Capture the cell that displays the provided text and extract its [X, Y] central coordinate. 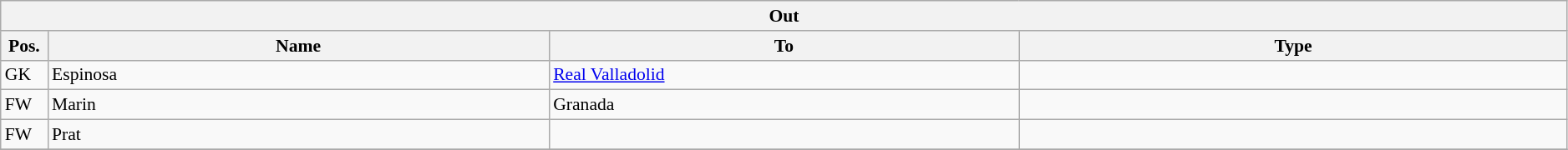
Prat [298, 135]
GK [24, 75]
Marin [298, 105]
Type [1293, 46]
Out [784, 16]
Espinosa [298, 75]
Pos. [24, 46]
To [784, 46]
Granada [784, 105]
Real Valladolid [784, 75]
Name [298, 46]
